For the text-containing cell, return its midpoint in (x, y) coordinate format. 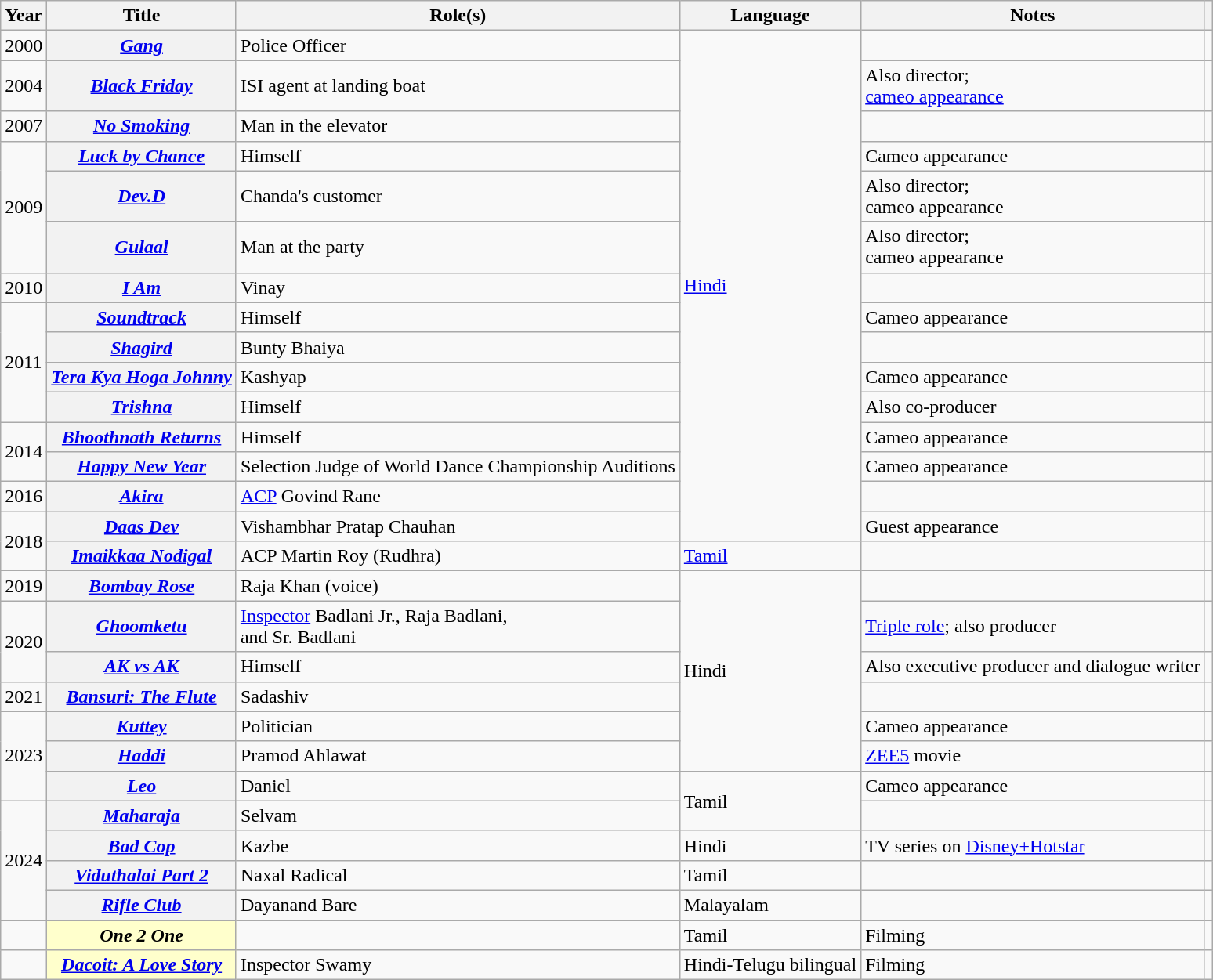
Title (142, 16)
Happy New Year (142, 467)
ISI agent at landing boat (458, 86)
Notes (1033, 16)
Man at the party (458, 248)
Kashyap (458, 377)
Selection Judge of World Dance Championship Auditions (458, 467)
Akira (142, 497)
Shagird (142, 347)
Ghoomketu (142, 627)
Black Friday (142, 86)
I Am (142, 287)
Naxal Radical (458, 875)
Also co-producer (1033, 407)
Hindi-Telugu bilingual (769, 965)
2007 (24, 126)
Gang (142, 45)
2018 (24, 541)
ZEE5 movie (1033, 756)
AK vs AK (142, 667)
Leo (142, 786)
Luck by Chance (142, 156)
Inspector Badlani Jr., Raja Badlani, and Sr. Badlani (458, 627)
2024 (24, 860)
Kazbe (458, 845)
Rifle Club (142, 905)
2004 (24, 86)
Viduthalai Part 2 (142, 875)
Selvam (458, 815)
Guest appearance (1033, 526)
Role(s) (458, 16)
ACP Govind Rane (458, 497)
Language (769, 16)
Inspector Swamy (458, 965)
Man in the elevator (458, 126)
Malayalam (769, 905)
Bansuri: The Flute (142, 696)
Dayanand Bare (458, 905)
Dev.D (142, 196)
2010 (24, 287)
Bunty Bhaiya (458, 347)
Daas Dev (142, 526)
Triple role; also producer (1033, 627)
2011 (24, 362)
2019 (24, 586)
Tera Kya Hoga Johnny (142, 377)
2009 (24, 207)
Raja Khan (voice) (458, 586)
No Smoking (142, 126)
Police Officer (458, 45)
Haddi (142, 756)
Bombay Rose (142, 586)
Vishambhar Pratap Chauhan (458, 526)
Also executive producer and dialogue writer (1033, 667)
Maharaja (142, 815)
Bad Cop (142, 845)
Chanda's customer (458, 196)
Soundtrack (142, 317)
Pramod Ahlawat (458, 756)
Vinay (458, 287)
Kuttey (142, 726)
Imaikkaa Nodigal (142, 556)
Daniel (458, 786)
Bhoothnath Returns (142, 436)
2023 (24, 756)
TV series on Disney+Hotstar (1033, 845)
ACP Martin Roy (Rudhra) (458, 556)
2020 (24, 641)
2021 (24, 696)
Politician (458, 726)
2016 (24, 497)
Gulaal (142, 248)
Sadashiv (458, 696)
2000 (24, 45)
Trishna (142, 407)
Dacoit: A Love Story (142, 965)
One 2 One (142, 935)
Year (24, 16)
2014 (24, 451)
